Pinpoint the cell where the given text exists, returning its [X, Y] midpoint coordinate. 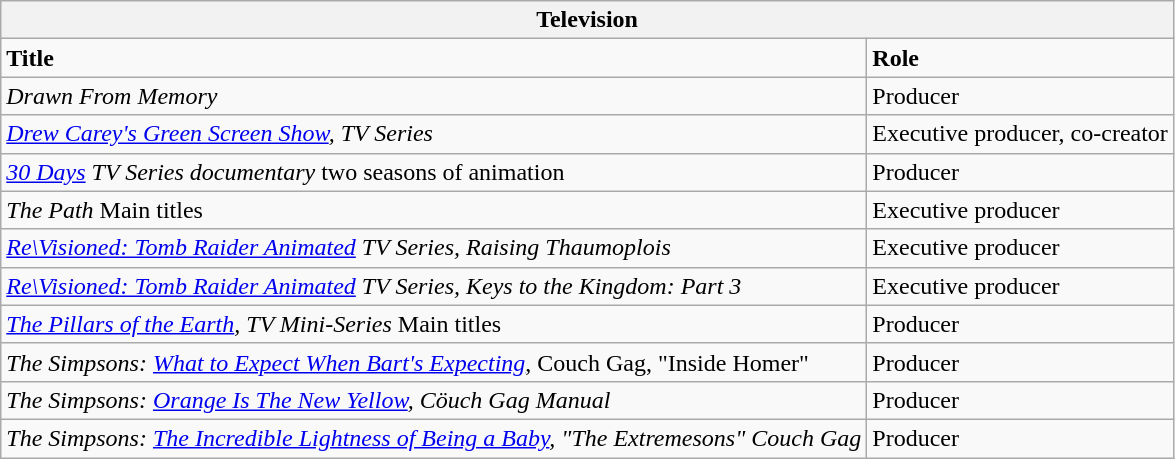
Role [1020, 58]
Television [588, 20]
The Simpsons: The Incredible Lightness of Being a Baby, "The Extremesons" Couch Gag [434, 438]
The Simpsons: What to Expect When Bart's Expecting, Couch Gag, "Inside Homer" [434, 362]
Executive producer, co-creator [1020, 134]
Drew Carey's Green Screen Show, TV Series [434, 134]
Re\Visioned: Tomb Raider Animated TV Series, Keys to the Kingdom: Part 3 [434, 286]
Drawn From Memory [434, 96]
Re\Visioned: Tomb Raider Animated TV Series, Raising Thaumoplois [434, 248]
The Path Main titles [434, 210]
30 Days TV Series documentary two seasons of animation [434, 172]
The Simpsons: Orange Is The New Yellow, Cöuch Gag Manual [434, 400]
Title [434, 58]
The Pillars of the Earth, TV Mini-Series Main titles [434, 324]
